Output the [X, Y] coordinate of the center of the cell containing the given text.  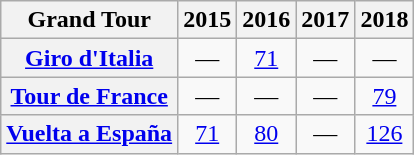
79 [384, 96]
126 [384, 134]
Tour de France [90, 96]
Grand Tour [90, 20]
Vuelta a España [90, 134]
Giro d'Italia [90, 58]
2016 [266, 20]
2018 [384, 20]
2017 [326, 20]
80 [266, 134]
2015 [208, 20]
